Determine the (X, Y) coordinate at the center of the cell enclosing the given text.  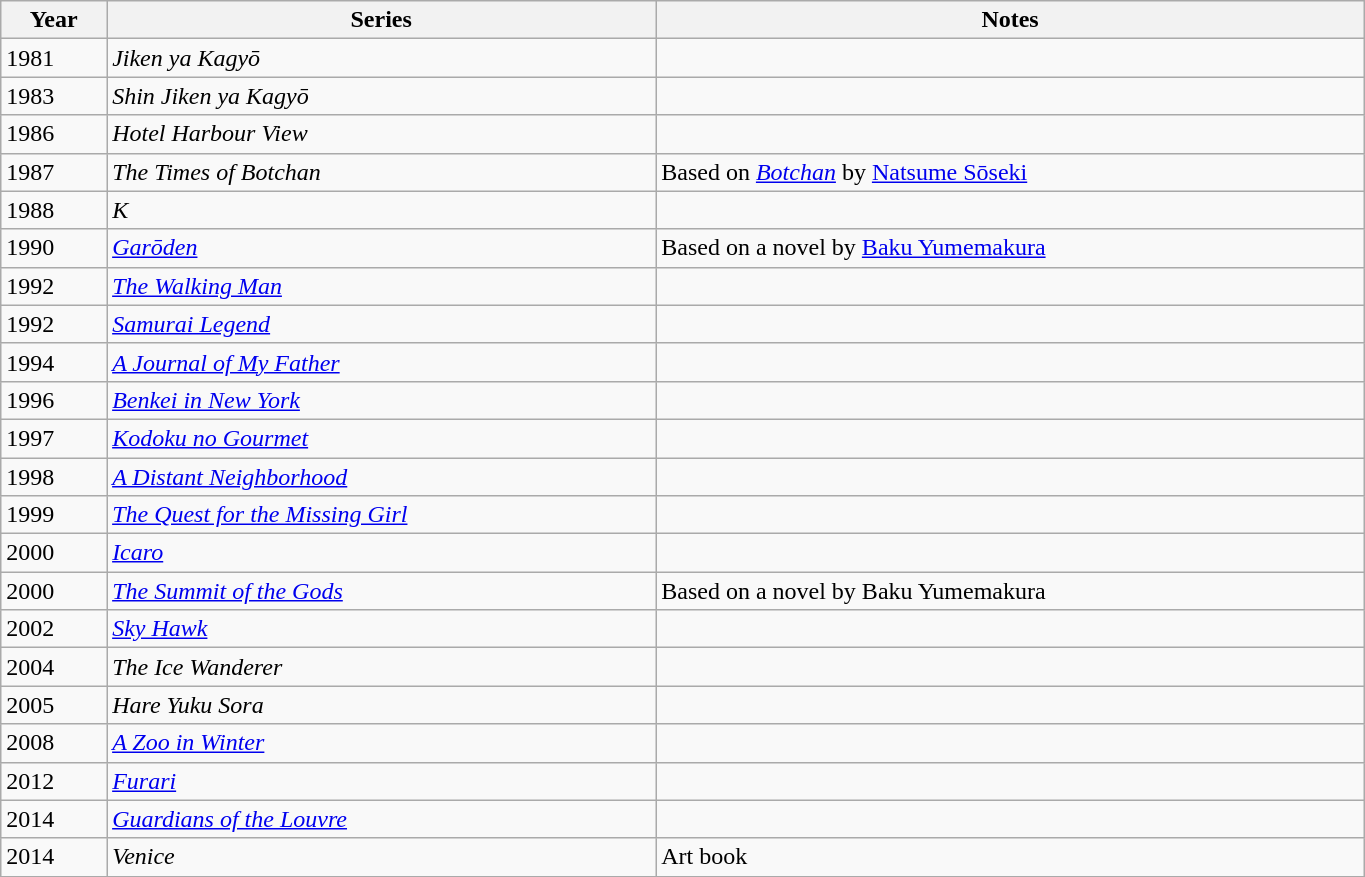
1996 (54, 400)
Furari (382, 781)
Icaro (382, 553)
Year (54, 20)
K (382, 210)
1987 (54, 172)
Samurai Legend (382, 324)
2012 (54, 781)
A Distant Neighborhood (382, 477)
The Summit of the Gods (382, 591)
Based on Botchan by Natsume Sōseki (1010, 172)
2008 (54, 743)
Art book (1010, 857)
1983 (54, 96)
The Ice Wanderer (382, 667)
Kodoku no Gourmet (382, 438)
1990 (54, 248)
Garōden (382, 248)
Hotel Harbour View (382, 134)
2002 (54, 629)
Jiken ya Kagyō (382, 58)
1986 (54, 134)
The Quest for the Missing Girl (382, 515)
2004 (54, 667)
1998 (54, 477)
Benkei in New York (382, 400)
1997 (54, 438)
The Times of Botchan (382, 172)
1981 (54, 58)
Series (382, 20)
1999 (54, 515)
Sky Hawk (382, 629)
Venice (382, 857)
Notes (1010, 20)
A Zoo in Winter (382, 743)
Guardians of the Louvre (382, 819)
2005 (54, 705)
The Walking Man (382, 286)
Hare Yuku Sora (382, 705)
Shin Jiken ya Kagyō (382, 96)
1988 (54, 210)
1994 (54, 362)
A Journal of My Father (382, 362)
